Scan for the cell matching the given text and deliver its (x, y) coordinate at center. 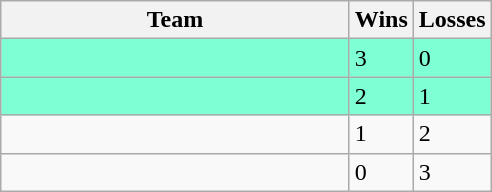
Losses (452, 20)
Team (176, 20)
Wins (381, 20)
